From the cell containing the given text, extract its center point as (x, y) coordinate. 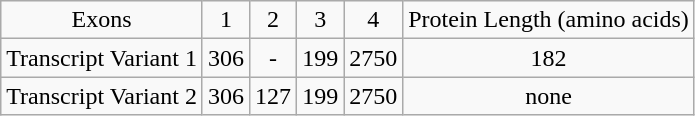
182 (549, 58)
1 (226, 20)
4 (374, 20)
2 (274, 20)
Transcript Variant 1 (102, 58)
none (549, 96)
Protein Length (amino acids) (549, 20)
3 (320, 20)
Exons (102, 20)
Transcript Variant 2 (102, 96)
127 (274, 96)
- (274, 58)
